For the text-containing cell, return its midpoint in (X, Y) coordinate format. 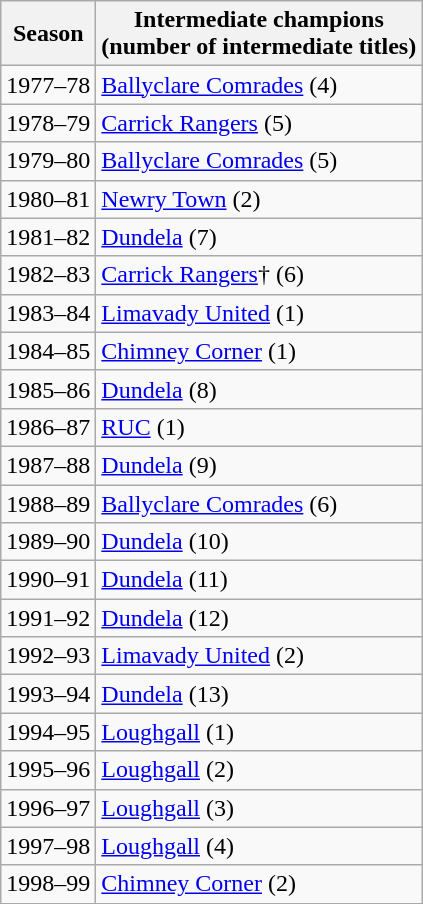
1987–88 (48, 465)
1984–85 (48, 351)
1982–83 (48, 275)
Season (48, 34)
1998–99 (48, 884)
Newry Town (2) (259, 199)
Ballyclare Comrades (5) (259, 161)
1995–96 (48, 770)
1989–90 (48, 542)
Ballyclare Comrades (6) (259, 503)
1988–89 (48, 503)
1990–91 (48, 580)
Ballyclare Comrades (4) (259, 85)
Dundela (8) (259, 389)
Dundela (10) (259, 542)
1979–80 (48, 161)
Chimney Corner (2) (259, 884)
1991–92 (48, 618)
1992–93 (48, 656)
Dundela (13) (259, 694)
1977–78 (48, 85)
1981–82 (48, 237)
1993–94 (48, 694)
1997–98 (48, 846)
Carrick Rangers† (6) (259, 275)
1983–84 (48, 313)
Carrick Rangers (5) (259, 123)
1980–81 (48, 199)
Dundela (12) (259, 618)
Loughgall (2) (259, 770)
Dundela (9) (259, 465)
Limavady United (2) (259, 656)
Dundela (11) (259, 580)
1985–86 (48, 389)
Loughgall (3) (259, 808)
1994–95 (48, 732)
Limavady United (1) (259, 313)
Loughgall (1) (259, 732)
Intermediate champions(number of intermediate titles) (259, 34)
RUC (1) (259, 427)
1986–87 (48, 427)
Loughgall (4) (259, 846)
Chimney Corner (1) (259, 351)
1978–79 (48, 123)
Dundela (7) (259, 237)
1996–97 (48, 808)
